Search for the cell housing the specified text and yield its [x, y] center coordinate. 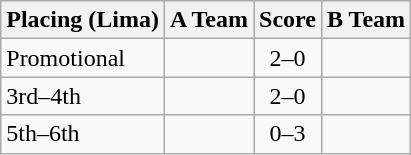
5th–6th [83, 134]
0–3 [288, 134]
3rd–4th [83, 96]
B Team [366, 20]
Placing (Lima) [83, 20]
Score [288, 20]
Promotional [83, 58]
A Team [208, 20]
